Locate the cell with the specified text and output its (x, y) center coordinate. 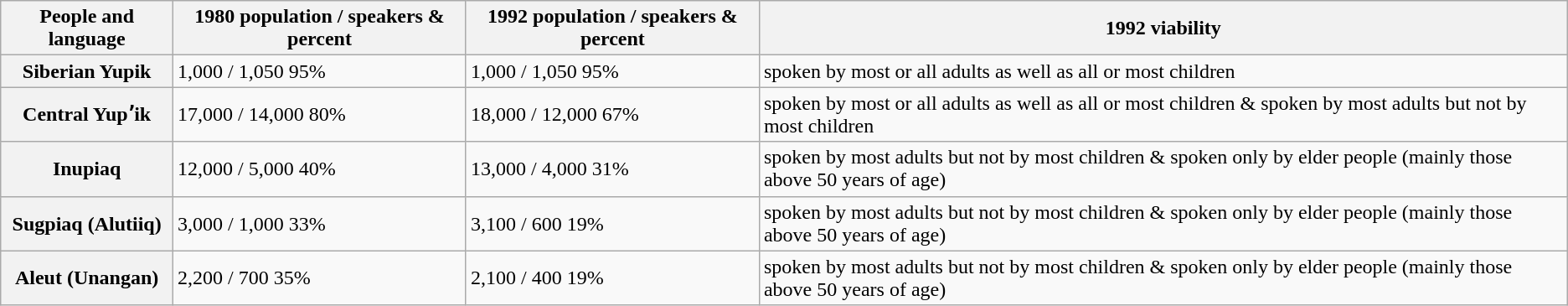
1992 population / speakers & percent (612, 29)
13,000 / 4,000 31% (612, 169)
2,100 / 400 19% (612, 278)
1992 viability (1163, 29)
Aleut (Unangan) (87, 278)
12,000 / 5,000 40% (320, 169)
1980 population / speakers & percent (320, 29)
3,100 / 600 19% (612, 223)
spoken by most or all adults as well as all or most children (1163, 71)
Sugpiaq (Alutiiq) (87, 223)
People and language (87, 29)
Inupiaq (87, 169)
Central Yupʼik (87, 114)
Siberian Yupik (87, 71)
17,000 / 14,000 80% (320, 114)
2,200 / 700 35% (320, 278)
18,000 / 12,000 67% (612, 114)
spoken by most or all adults as well as all or most children & spoken by most adults but not by most children (1163, 114)
3,000 / 1,000 33% (320, 223)
